Locate the cell with the specified text and output its (X, Y) center coordinate. 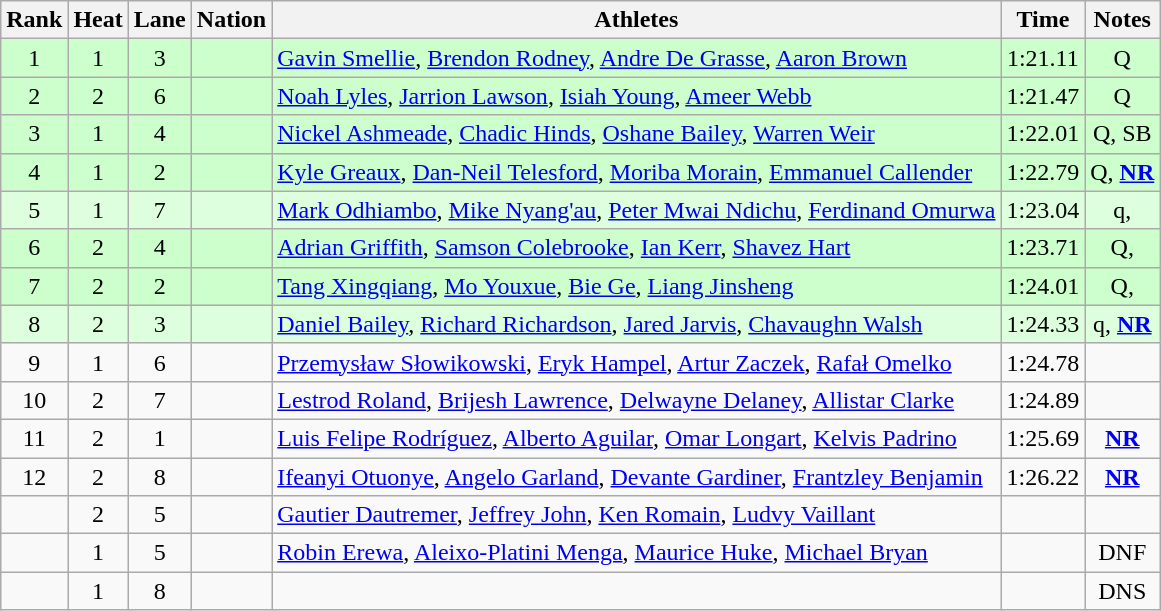
Daniel Bailey, Richard Richardson, Jared Jarvis, Chavaughn Walsh (636, 324)
10 (34, 400)
Gavin Smellie, Brendon Rodney, Andre De Grasse, Aaron Brown (636, 58)
1:24.33 (1043, 324)
Tang Xingqiang, Mo Youxue, Bie Ge, Liang Jinsheng (636, 286)
Noah Lyles, Jarrion Lawson, Isiah Young, Ameer Webb (636, 96)
Adrian Griffith, Samson Colebrooke, Ian Kerr, Shavez Hart (636, 248)
1:25.69 (1043, 438)
1:22.01 (1043, 134)
Przemysław Słowikowski, Eryk Hampel, Artur Zaczek, Rafał Omelko (636, 362)
1:24.89 (1043, 400)
Heat (98, 20)
1:21.11 (1043, 58)
Nickel Ashmeade, Chadic Hinds, Oshane Bailey, Warren Weir (636, 134)
Robin Erewa, Aleixo-Platini Menga, Maurice Huke, Michael Bryan (636, 553)
Time (1043, 20)
Athletes (636, 20)
Lestrod Roland, Brijesh Lawrence, Delwayne Delaney, Allistar Clarke (636, 400)
Nation (231, 20)
Q, SB (1122, 134)
Rank (34, 20)
DNS (1122, 591)
1:22.79 (1043, 172)
1:24.01 (1043, 286)
12 (34, 477)
Ifeanyi Otuonye, Angelo Garland, Devante Gardiner, Frantzley Benjamin (636, 477)
Q, NR (1122, 172)
1:23.71 (1043, 248)
Luis Felipe Rodríguez, Alberto Aguilar, Omar Longart, Kelvis Padrino (636, 438)
9 (34, 362)
q, NR (1122, 324)
DNF (1122, 553)
q, (1122, 210)
11 (34, 438)
Gautier Dautremer, Jeffrey John, Ken Romain, Ludvy Vaillant (636, 515)
Notes (1122, 20)
Mark Odhiambo, Mike Nyang'au, Peter Mwai Ndichu, Ferdinand Omurwa (636, 210)
1:26.22 (1043, 477)
1:21.47 (1043, 96)
Lane (160, 20)
1:23.04 (1043, 210)
Kyle Greaux, Dan-Neil Telesford, Moriba Morain, Emmanuel Callender (636, 172)
1:24.78 (1043, 362)
